Locate the cell with the specified text and output its [X, Y] center coordinate. 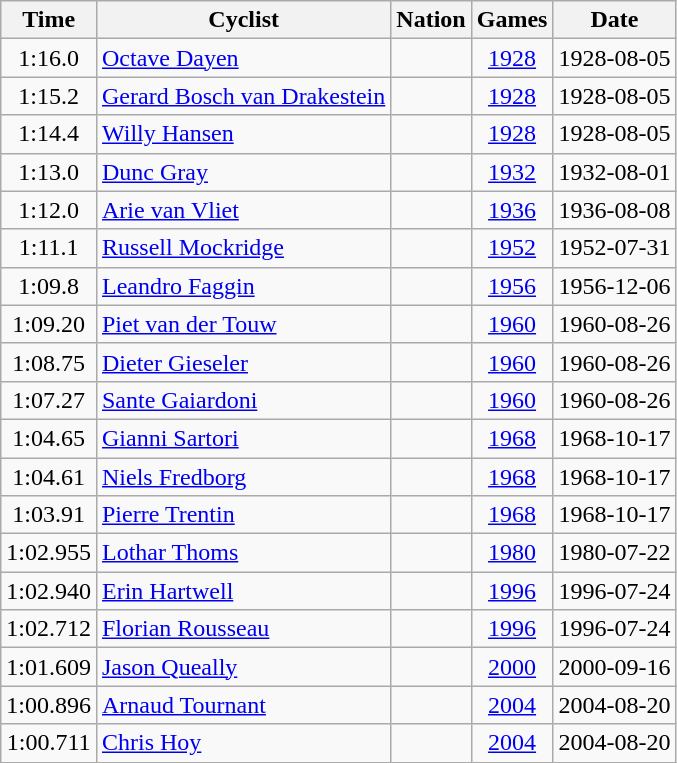
Pierre Trentin [243, 515]
Gerard Bosch van Drakestein [243, 96]
Niels Fredborg [243, 477]
1932-08-01 [614, 172]
1952-07-31 [614, 248]
1980-07-22 [614, 553]
1:02.712 [49, 629]
1:13.0 [49, 172]
1956-12-06 [614, 286]
1:12.0 [49, 210]
Arie van Vliet [243, 210]
1952 [512, 248]
Florian Rousseau [243, 629]
1:02.940 [49, 591]
Sante Gaiardoni [243, 400]
2000 [512, 667]
Arnaud Tournant [243, 705]
1:08.75 [49, 362]
Cyclist [243, 20]
1:00.896 [49, 705]
1936 [512, 210]
Piet van der Touw [243, 324]
Lothar Thoms [243, 553]
1980 [512, 553]
1:07.27 [49, 400]
1:11.1 [49, 248]
Dunc Gray [243, 172]
1:03.91 [49, 515]
1:04.61 [49, 477]
Octave Dayen [243, 58]
Date [614, 20]
2000-09-16 [614, 667]
Jason Queally [243, 667]
Gianni Sartori [243, 438]
1:15.2 [49, 96]
1936-08-08 [614, 210]
Time [49, 20]
1:01.609 [49, 667]
Willy Hansen [243, 134]
1:14.4 [49, 134]
1:04.65 [49, 438]
Dieter Gieseler [243, 362]
Erin Hartwell [243, 591]
1:02.955 [49, 553]
1:00.711 [49, 743]
1:09.8 [49, 286]
Chris Hoy [243, 743]
Leandro Faggin [243, 286]
1956 [512, 286]
Games [512, 20]
1:16.0 [49, 58]
1:09.20 [49, 324]
Russell Mockridge [243, 248]
Nation [431, 20]
1932 [512, 172]
